Capture the cell that displays the provided text and extract its [x, y] central coordinate. 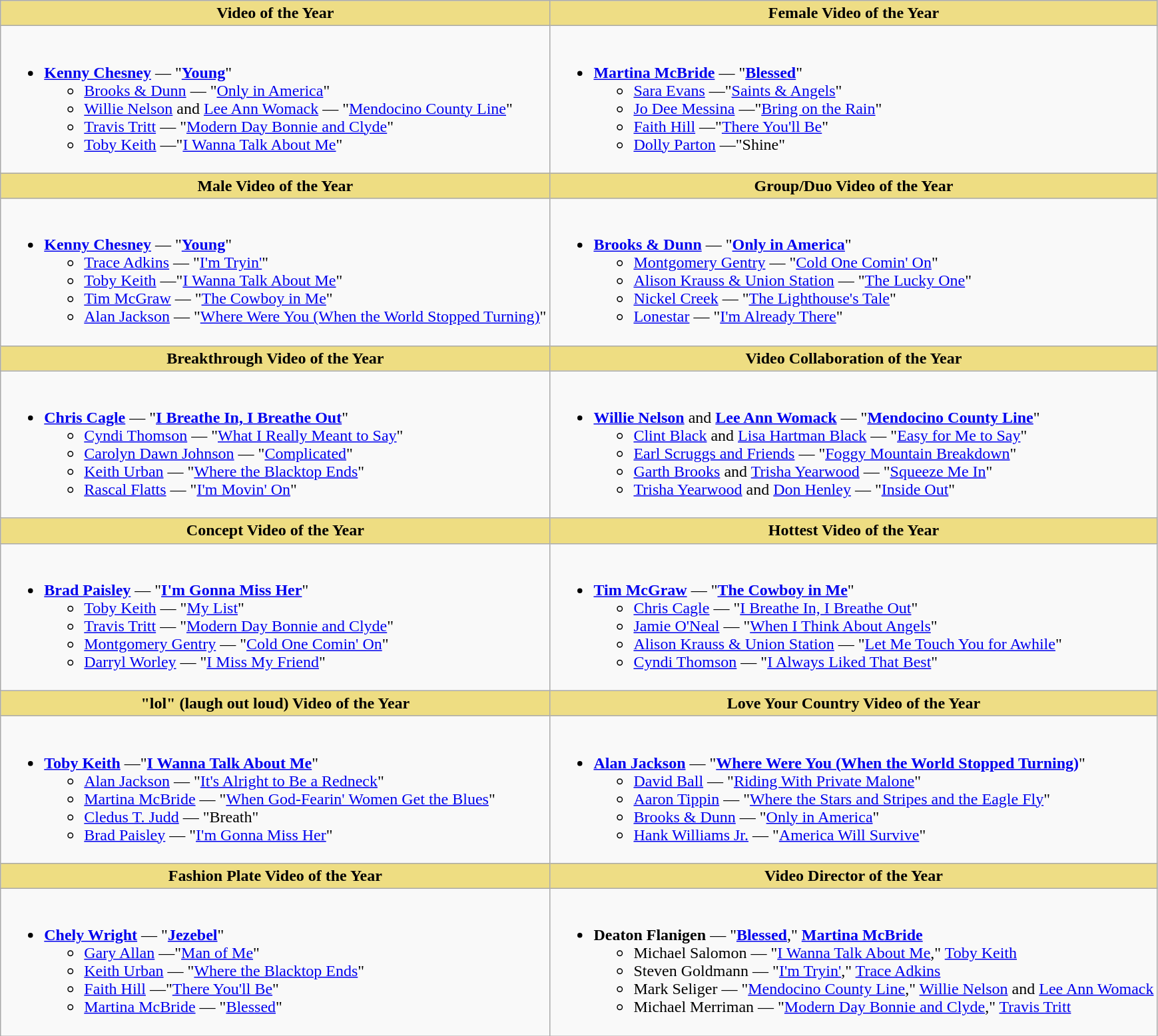
Female Video of the Year [854, 13]
"lol" (laugh out loud) Video of the Year [276, 703]
Breakthrough Video of the Year [276, 358]
Concept Video of the Year [276, 531]
Male Video of the Year [276, 186]
Martina McBride — "Blessed"Sara Evans —"Saints & Angels"Jo Dee Messina —"Bring on the Rain"Faith Hill —"There You'll Be"Dolly Parton —"Shine" [854, 100]
Chely Wright — "Jezebel"Gary Allan —"Man of Me"Keith Urban — "Where the Blacktop Ends"Faith Hill —"There You'll Be"Martina McBride — "Blessed" [276, 961]
Video of the Year [276, 13]
Video Collaboration of the Year [854, 358]
Love Your Country Video of the Year [854, 703]
Video Director of the Year [854, 876]
Fashion Plate Video of the Year [276, 876]
Group/Duo Video of the Year [854, 186]
Hottest Video of the Year [854, 531]
